Return the (x, y) coordinate for the center point of the cell that contains the specified text.  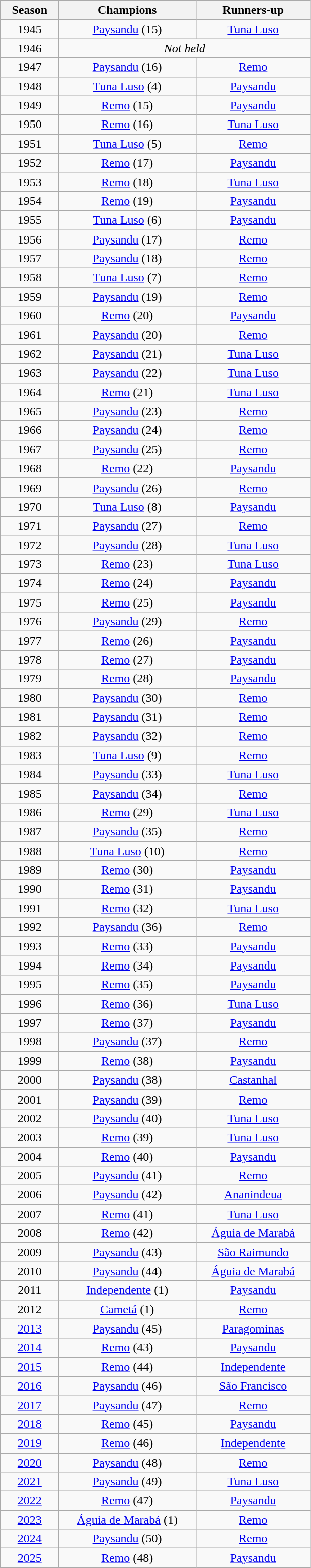
1958 (30, 278)
Paysandu (47) (127, 1405)
Remo (46) (127, 1443)
Remo (48) (127, 1558)
1977 (30, 641)
1978 (30, 660)
Remo (24) (127, 583)
Remo (23) (127, 564)
2009 (30, 1252)
2001 (30, 1099)
Paysandu (29) (127, 622)
Ananindeua (253, 1195)
2019 (30, 1443)
Paysandu (35) (127, 831)
1986 (30, 812)
Remo (17) (127, 163)
Paysandu (27) (127, 526)
2011 (30, 1290)
2023 (30, 1520)
Remo (31) (127, 889)
2000 (30, 1080)
São Raimundo (253, 1252)
1998 (30, 1042)
Paysandu (15) (127, 29)
1949 (30, 105)
1955 (30, 220)
Remo (35) (127, 985)
1971 (30, 526)
1995 (30, 985)
2010 (30, 1271)
Paysandu (40) (127, 1118)
2021 (30, 1482)
1982 (30, 736)
1984 (30, 774)
1979 (30, 679)
Remo (18) (127, 182)
1951 (30, 144)
Paysandu (32) (127, 736)
Champions (127, 10)
1991 (30, 908)
Paysandu (42) (127, 1195)
2022 (30, 1501)
Paysandu (24) (127, 430)
Tuna Luso (10) (127, 851)
Remo (21) (127, 392)
1975 (30, 602)
São Francisco (253, 1386)
Remo (25) (127, 602)
Remo (28) (127, 679)
Remo (19) (127, 201)
1980 (30, 698)
1946 (30, 48)
1961 (30, 335)
Independente (1) (127, 1290)
Paysandu (31) (127, 717)
Remo (36) (127, 1004)
Remo (29) (127, 812)
Paysandu (22) (127, 373)
1974 (30, 583)
1983 (30, 755)
Remo (40) (127, 1156)
1996 (30, 1004)
1966 (30, 430)
1964 (30, 392)
Remo (33) (127, 946)
1969 (30, 488)
Paysandu (38) (127, 1080)
Remo (22) (127, 468)
Remo (26) (127, 641)
1952 (30, 163)
Paysandu (43) (127, 1252)
Tuna Luso (7) (127, 278)
Remo (47) (127, 1501)
Cametá (1) (127, 1309)
Paysandu (44) (127, 1271)
2007 (30, 1214)
Remo (43) (127, 1348)
Paysandu (45) (127, 1329)
Paysandu (23) (127, 411)
Paysandu (21) (127, 354)
1994 (30, 966)
Remo (37) (127, 1023)
1993 (30, 946)
Paysandu (25) (127, 449)
Paysandu (18) (127, 259)
1987 (30, 831)
2015 (30, 1367)
1990 (30, 889)
Remo (27) (127, 660)
1970 (30, 507)
Remo (16) (127, 125)
1989 (30, 870)
Paysandu (50) (127, 1539)
Paysandu (19) (127, 297)
Remo (30) (127, 870)
1968 (30, 468)
2005 (30, 1176)
2014 (30, 1348)
Paysandu (33) (127, 774)
1954 (30, 201)
1963 (30, 373)
2012 (30, 1309)
Paysandu (28) (127, 545)
1992 (30, 927)
Remo (44) (127, 1367)
2003 (30, 1137)
Paysandu (34) (127, 793)
1953 (30, 182)
Paysandu (46) (127, 1386)
Paysandu (16) (127, 67)
Remo (39) (127, 1137)
Castanhal (253, 1080)
Tuna Luso (9) (127, 755)
Paysandu (39) (127, 1099)
Tuna Luso (5) (127, 144)
Paysandu (36) (127, 927)
Remo (20) (127, 316)
Paysandu (49) (127, 1482)
2018 (30, 1424)
Remo (32) (127, 908)
1959 (30, 297)
1948 (30, 86)
Paysandu (48) (127, 1463)
1973 (30, 564)
Remo (15) (127, 105)
1999 (30, 1061)
1956 (30, 239)
2017 (30, 1405)
2024 (30, 1539)
Águia de Marabá (1) (127, 1520)
Remo (38) (127, 1061)
1950 (30, 125)
1988 (30, 851)
Remo (42) (127, 1233)
Paysandu (30) (127, 698)
1962 (30, 354)
Tuna Luso (4) (127, 86)
Season (30, 10)
2016 (30, 1386)
Remo (41) (127, 1214)
Tuna Luso (8) (127, 507)
2008 (30, 1233)
Tuna Luso (6) (127, 220)
1967 (30, 449)
1947 (30, 67)
Paysandu (41) (127, 1176)
Runners-up (253, 10)
2020 (30, 1463)
1957 (30, 259)
1972 (30, 545)
Paysandu (17) (127, 239)
Paysandu (26) (127, 488)
1945 (30, 29)
1960 (30, 316)
1965 (30, 411)
1976 (30, 622)
Remo (45) (127, 1424)
2004 (30, 1156)
2025 (30, 1558)
Paragominas (253, 1329)
2002 (30, 1118)
2006 (30, 1195)
1997 (30, 1023)
Remo (34) (127, 966)
1981 (30, 717)
2013 (30, 1329)
Paysandu (20) (127, 335)
Paysandu (37) (127, 1042)
Not held (185, 48)
1985 (30, 793)
